Return the (X, Y) coordinate for the center point of the cell that contains the specified text.  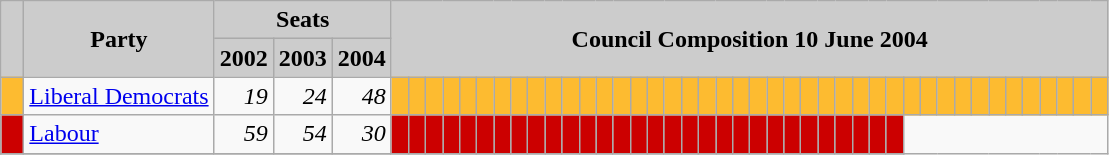
Council Composition 10 June 2004 (750, 39)
24 (302, 96)
Liberal Democrats (119, 96)
2002 (244, 58)
2003 (302, 58)
2004 (362, 58)
59 (244, 134)
30 (362, 134)
19 (244, 96)
Party (119, 39)
54 (302, 134)
48 (362, 96)
Labour (119, 134)
Seats (302, 20)
